Search for the cell housing the specified text and yield its [X, Y] center coordinate. 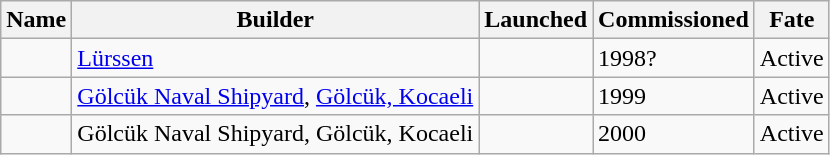
1998? [674, 58]
Fate [792, 20]
Lürssen [276, 58]
Builder [276, 20]
2000 [674, 134]
1999 [674, 96]
Launched [536, 20]
Name [36, 20]
Commissioned [674, 20]
